Pinpoint the cell where the given text exists, returning its (X, Y) midpoint coordinate. 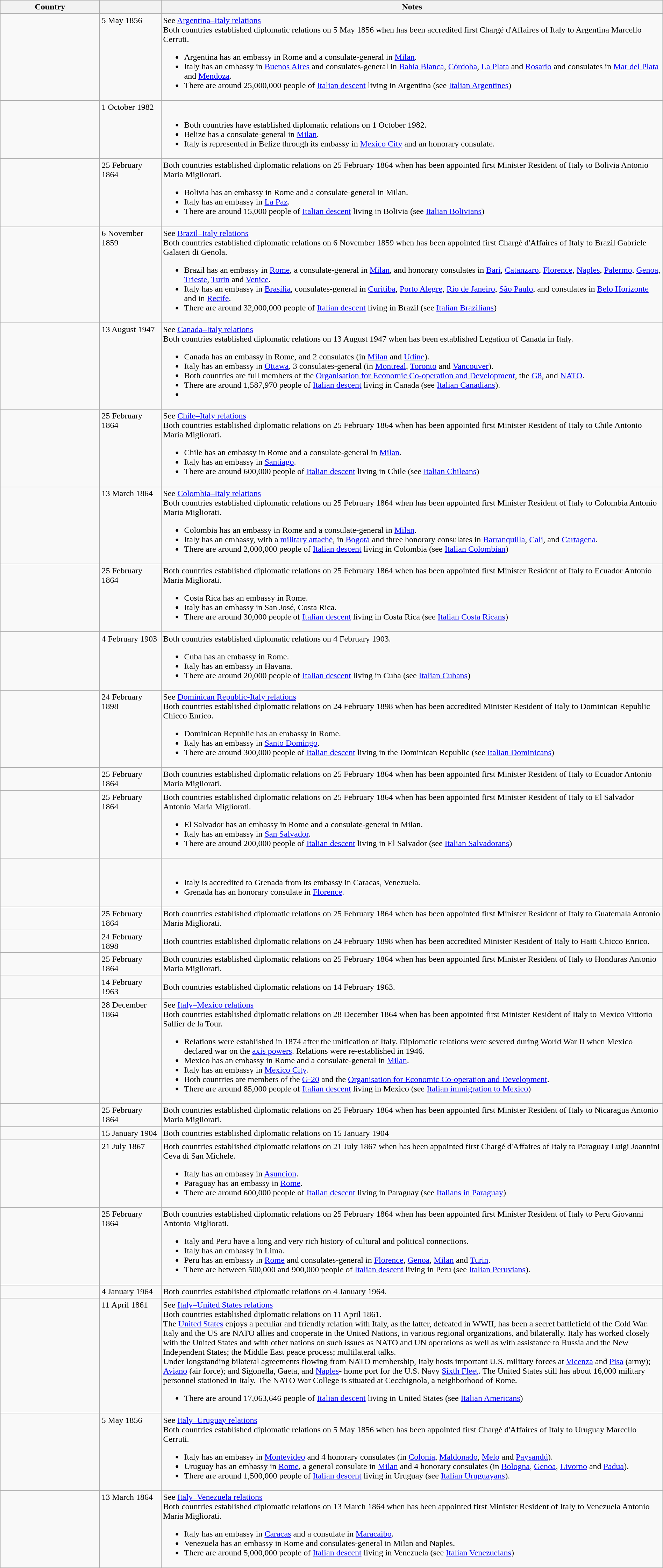
28 December 1864 (130, 1051)
Italy is accredited to Grenada from its embassy in Caracas, Venezuela.Grenada has an honorary consulate in Florence. (412, 883)
11 April 1861 (130, 1356)
Both countries established diplomatic relations on 24 February 1898 when has been accredited Minister Resident of Italy to Haiti Chicco Enrico. (412, 941)
4 February 1903 (130, 661)
Both countries established diplomatic relations on 4 January 1964. (412, 1291)
Both countries established diplomatic relations on 14 February 1963. (412, 987)
6 November 1859 (130, 275)
13 August 1947 (130, 366)
21 July 1867 (130, 1174)
15 January 1904 (130, 1133)
Country (50, 7)
Notes (412, 7)
Both countries established diplomatic relations on 15 January 1904 (412, 1133)
4 January 1964 (130, 1291)
14 February 1963 (130, 987)
1 October 1982 (130, 129)
